Find where the given text appears and provide that cell's center as (X, Y) coordinate. 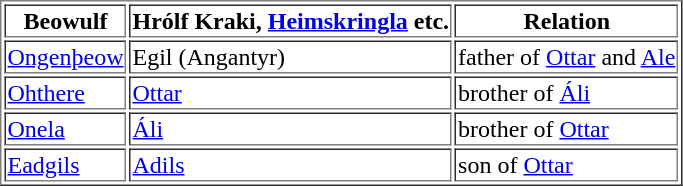
brother of Ottar (566, 128)
father of Ottar and Ale (566, 56)
Hrólf Kraki, Heimskringla etc. (290, 20)
son of Ottar (566, 164)
brother of Áli (566, 92)
Adils (290, 164)
Beowulf (65, 20)
Eadgils (65, 164)
Ohthere (65, 92)
Ongenþeow (65, 56)
Relation (566, 20)
Onela (65, 128)
Áli (290, 128)
Ottar (290, 92)
Egil (Angantyr) (290, 56)
